Identify which cell holds the provided text, then report its (X, Y) central coordinate. 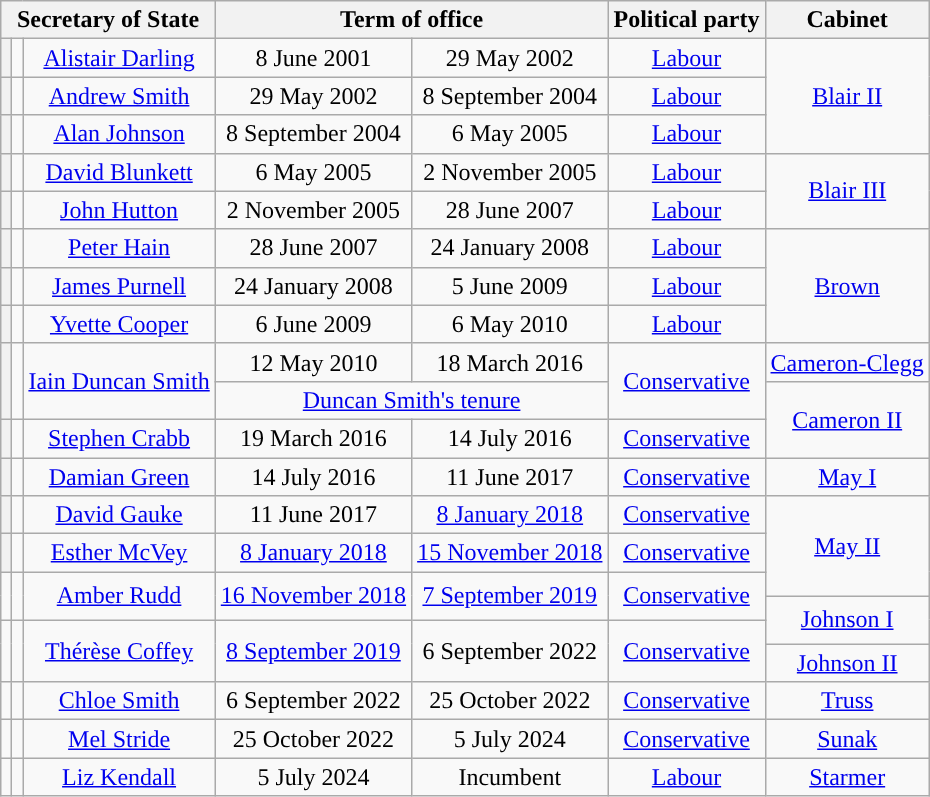
Brown (847, 286)
12 May 2010 (313, 362)
Iain Duncan Smith (119, 381)
Sunak (847, 739)
Alistair Darling (119, 58)
Alan Johnson (119, 134)
Cabinet (847, 20)
Esther McVey (119, 553)
Cameron II (847, 419)
John Hutton (119, 210)
15 November 2018 (510, 553)
Blair II (847, 96)
Cameron-Clegg (847, 362)
16 November 2018 (313, 596)
Yvette Cooper (119, 324)
8 June 2001 (313, 58)
Blair III (847, 191)
18 March 2016 (510, 362)
Duncan Smith's tenure (412, 400)
8 September 2019 (313, 651)
Term of office (412, 20)
Political party (686, 20)
Johnson I (847, 620)
19 March 2016 (313, 438)
Thérèse Coffey (119, 651)
Liz Kendall (119, 777)
Stephen Crabb (119, 438)
Starmer (847, 777)
5 June 2009 (510, 286)
Andrew Smith (119, 96)
Johnson II (847, 663)
May I (847, 477)
Truss (847, 701)
David Blunkett (119, 172)
Amber Rudd (119, 596)
Damian Green (119, 477)
6 May 2010 (510, 324)
Peter Hain (119, 248)
Incumbent (510, 777)
7 September 2019 (510, 596)
James Purnell (119, 286)
6 June 2009 (313, 324)
Mel Stride (119, 739)
David Gauke (119, 515)
Secretary of State (108, 20)
Chloe Smith (119, 701)
May II (847, 546)
